From the cell containing the given text, extract its center point as (x, y) coordinate. 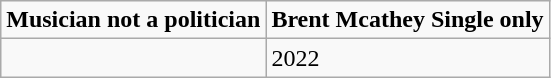
Brent Mcathey Single only (408, 20)
2022 (408, 58)
Musician not a politician (134, 20)
